Find where the given text appears and provide that cell's center as [X, Y] coordinate. 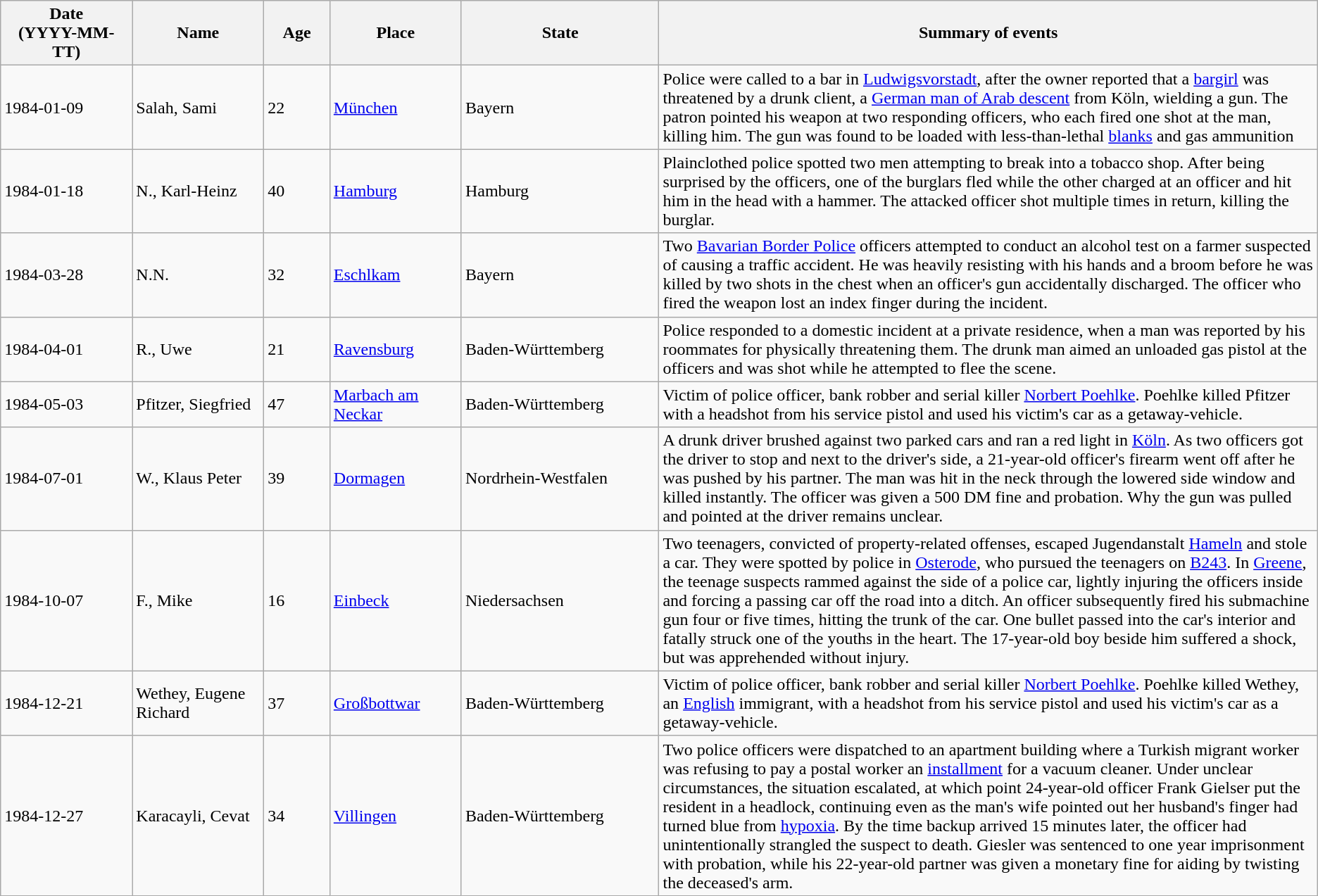
1984-07-01 [66, 479]
Niedersachsen [560, 600]
Wethey, Eugene Richard [199, 703]
N., Karl-Heinz [199, 191]
State [560, 33]
1984-12-21 [66, 703]
1984-04-01 [66, 349]
Salah, Sami [199, 107]
Ravensburg [396, 349]
1984-01-09 [66, 107]
34 [297, 815]
Name [199, 33]
Dormagen [396, 479]
Einbeck [396, 600]
1984-01-18 [66, 191]
R., Uwe [199, 349]
1984-03-28 [66, 275]
37 [297, 703]
Villingen [396, 815]
Date(YYYY-MM-TT) [66, 33]
Age [297, 33]
Nordrhein-Westfalen [560, 479]
F., Mike [199, 600]
40 [297, 191]
N.N. [199, 275]
Marbach am Neckar [396, 404]
München [396, 107]
Großbottwar [396, 703]
32 [297, 275]
22 [297, 107]
Eschlkam [396, 275]
47 [297, 404]
W., Klaus Peter [199, 479]
16 [297, 600]
1984-05-03 [66, 404]
Place [396, 33]
1984-10-07 [66, 600]
1984-12-27 [66, 815]
Summary of events [989, 33]
21 [297, 349]
Pfitzer, Siegfried [199, 404]
39 [297, 479]
Karacayli, Cevat [199, 815]
